Return [x, y] of the center of cell containing provided text 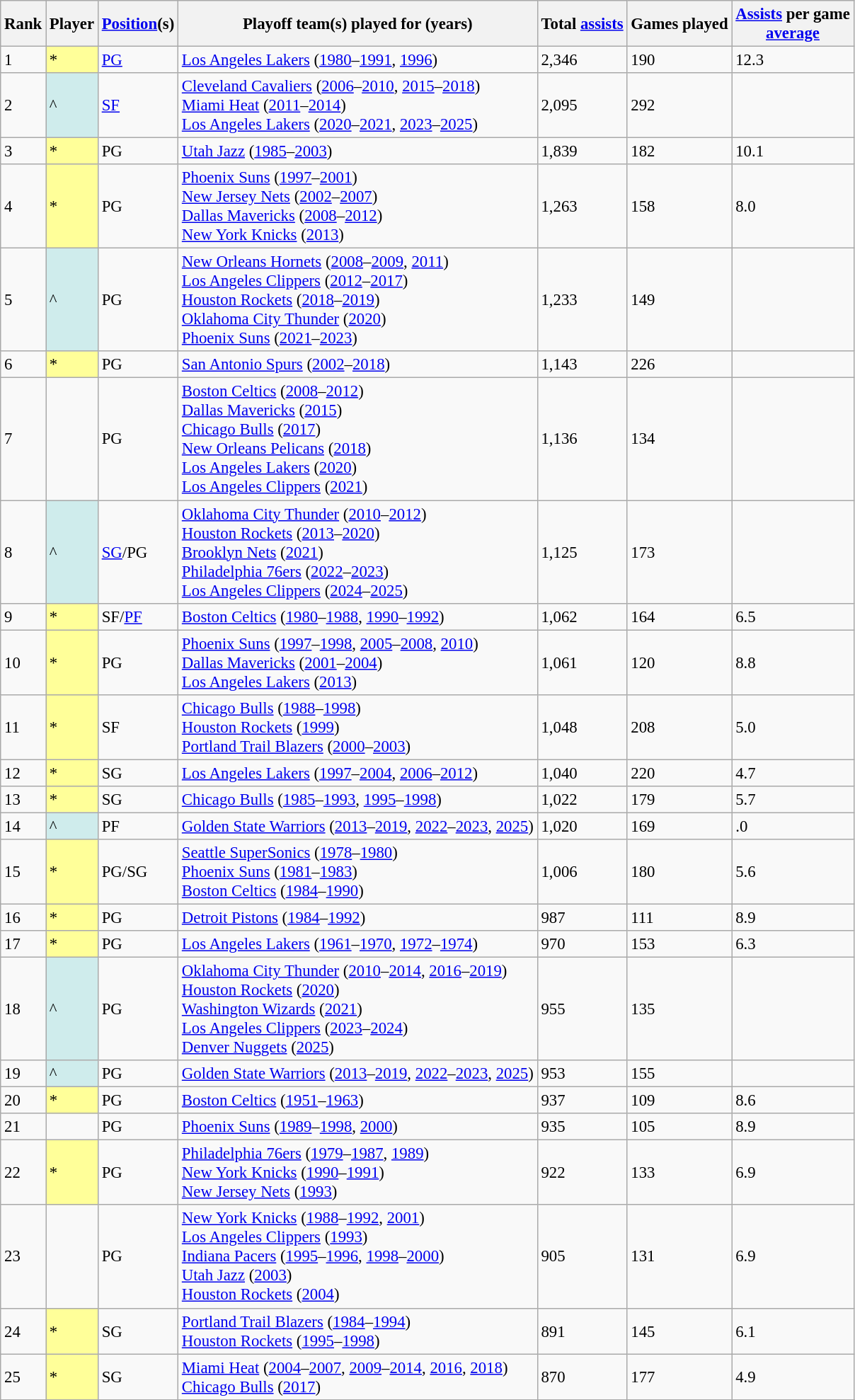
Cleveland Cavaliers (2006–2010, 2015–2018)Miami Heat (2011–2014)Los Angeles Lakers (2020–2021, 2023–2025) [358, 105]
1 [23, 60]
173 [679, 552]
SF/PF [137, 616]
18 [23, 1009]
1,020 [582, 826]
5.6 [793, 872]
1,125 [582, 552]
179 [679, 800]
292 [679, 105]
11 [23, 727]
169 [679, 826]
182 [679, 151]
Boston Celtics (1951–1963) [358, 1101]
5 [23, 300]
953 [582, 1074]
1,263 [582, 207]
1,839 [582, 151]
905 [582, 1257]
1,233 [582, 300]
134 [679, 439]
155 [679, 1074]
1,062 [582, 616]
Rank [23, 24]
Playoff team(s) played for (years) [358, 24]
208 [679, 727]
6 [23, 365]
120 [679, 662]
111 [679, 917]
.0 [793, 826]
149 [679, 300]
Assists per gameaverage [793, 24]
109 [679, 1101]
2,346 [582, 60]
4 [23, 207]
1,143 [582, 365]
Detroit Pistons (1984–1992) [358, 917]
Oklahoma City Thunder (2010–2014, 2016–2019)Houston Rockets (2020)Washington Wizards (2021)Los Angeles Clippers (2023–2024)Denver Nuggets (2025) [358, 1009]
Total assists [582, 24]
19 [23, 1074]
13 [23, 800]
23 [23, 1257]
SG/PG [137, 552]
8.8 [793, 662]
Los Angeles Lakers (1997–2004, 2006–2012) [358, 773]
Chicago Bulls (1985–1993, 1995–1998) [358, 800]
1,136 [582, 439]
Player [72, 24]
Philadelphia 76ers (1979–1987, 1989)New York Knicks (1990–1991)New Jersey Nets (1993) [358, 1173]
10.1 [793, 151]
937 [582, 1101]
Games played [679, 24]
1,048 [582, 727]
San Antonio Spurs (2002–2018) [358, 365]
922 [582, 1173]
22 [23, 1173]
24 [23, 1331]
Chicago Bulls (1988–1998)Houston Rockets (1999)Portland Trail Blazers (2000–2003) [358, 727]
9 [23, 616]
PF [137, 826]
158 [679, 207]
Seattle SuperSonics (1978–1980)Phoenix Suns (1981–1983)Boston Celtics (1984–1990) [358, 872]
25 [23, 1377]
987 [582, 917]
8 [23, 552]
14 [23, 826]
4.7 [793, 773]
1,061 [582, 662]
3 [23, 151]
8.0 [793, 207]
105 [679, 1127]
Portland Trail Blazers (1984–1994)Houston Rockets (1995–1998) [358, 1331]
Oklahoma City Thunder (2010–2012)Houston Rockets (2013–2020)Brooklyn Nets (2021)Philadelphia 76ers (2022–2023)Los Angeles Clippers (2024–2025) [358, 552]
5.7 [793, 800]
12 [23, 773]
Phoenix Suns (1997–1998, 2005–2008, 2010)Dallas Mavericks (2001–2004)Los Angeles Lakers (2013) [358, 662]
Utah Jazz (1985–2003) [358, 151]
5.0 [793, 727]
7 [23, 439]
4.9 [793, 1377]
164 [679, 616]
New Orleans Hornets (2008–2009, 2011)Los Angeles Clippers (2012–2017)Houston Rockets (2018–2019)Oklahoma City Thunder (2020)Phoenix Suns (2021–2023) [358, 300]
17 [23, 944]
15 [23, 872]
12.3 [793, 60]
153 [679, 944]
6.5 [793, 616]
2,095 [582, 105]
2 [23, 105]
135 [679, 1009]
PG/SG [137, 872]
Los Angeles Lakers (1980–1991, 1996) [358, 60]
8.6 [793, 1101]
Miami Heat (2004–2007, 2009–2014, 2016, 2018)Chicago Bulls (2017) [358, 1377]
870 [582, 1377]
145 [679, 1331]
10 [23, 662]
16 [23, 917]
220 [679, 773]
Position(s) [137, 24]
190 [679, 60]
226 [679, 365]
970 [582, 944]
131 [679, 1257]
21 [23, 1127]
20 [23, 1101]
Phoenix Suns (1997–2001)New Jersey Nets (2002–2007)Dallas Mavericks (2008–2012)New York Knicks (2013) [358, 207]
Boston Celtics (1980–1988, 1990–1992) [358, 616]
6.3 [793, 944]
133 [679, 1173]
180 [679, 872]
1,040 [582, 773]
177 [679, 1377]
New York Knicks (1988–1992, 2001)Los Angeles Clippers (1993)Indiana Pacers (1995–1996, 1998–2000)Utah Jazz (2003)Houston Rockets (2004) [358, 1257]
891 [582, 1331]
Los Angeles Lakers (1961–1970, 1972–1974) [358, 944]
1,022 [582, 800]
Phoenix Suns (1989–1998, 2000) [358, 1127]
1,006 [582, 872]
6.1 [793, 1331]
955 [582, 1009]
Boston Celtics (2008–2012)Dallas Mavericks (2015)Chicago Bulls (2017)New Orleans Pelicans (2018)Los Angeles Lakers (2020)Los Angeles Clippers (2021) [358, 439]
935 [582, 1127]
